Capture the cell that displays the provided text and extract its [x, y] central coordinate. 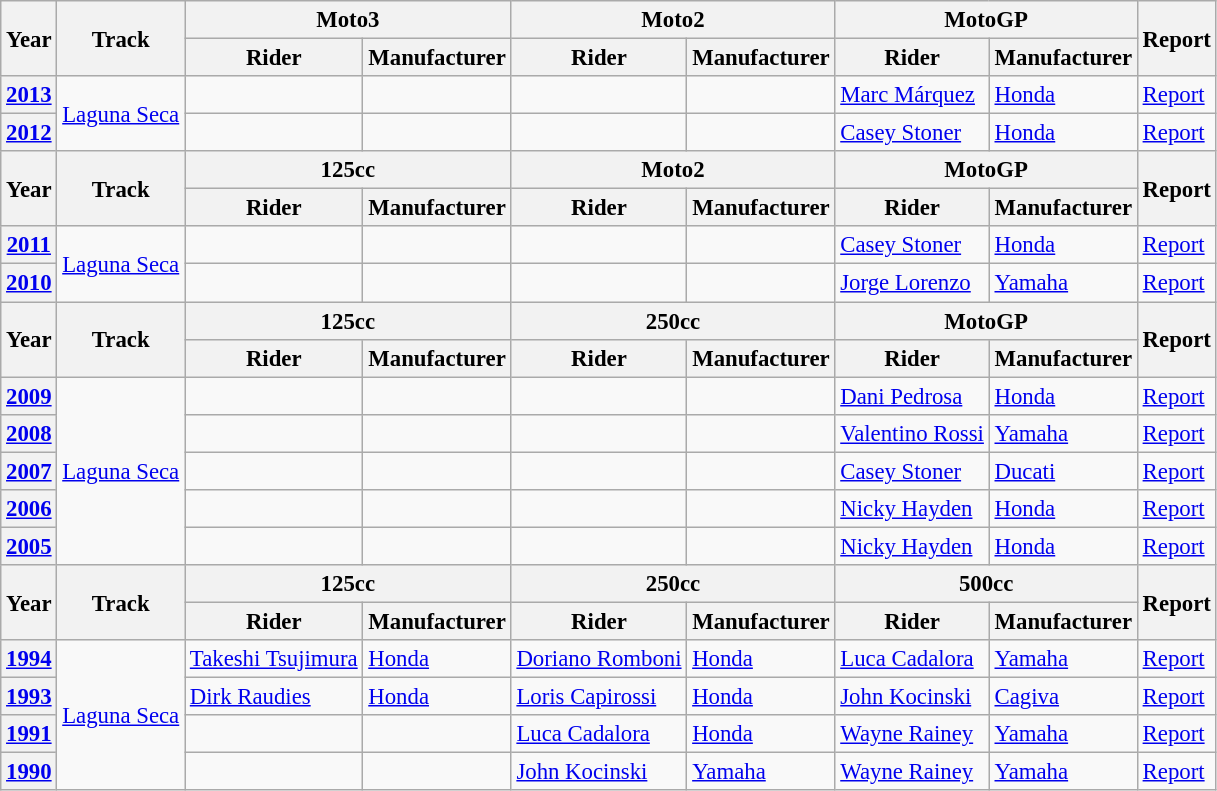
Moto3 [348, 20]
Dirk Raudies [274, 697]
Marc Márquez [912, 95]
Cagiva [1063, 697]
Takeshi Tsujimura [274, 659]
2013 [29, 95]
Loris Capirossi [599, 697]
Ducati [1063, 471]
2010 [29, 283]
1993 [29, 697]
Doriano Romboni [599, 659]
1990 [29, 772]
500cc [986, 584]
2011 [29, 245]
2007 [29, 471]
1994 [29, 659]
Jorge Lorenzo [912, 283]
Valentino Rossi [912, 433]
2008 [29, 433]
2006 [29, 509]
2012 [29, 133]
1991 [29, 734]
2005 [29, 546]
2009 [29, 396]
Dani Pedrosa [912, 396]
